From the cell containing the given text, extract its center point as (x, y) coordinate. 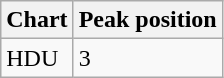
Chart (37, 20)
3 (148, 58)
HDU (37, 58)
Peak position (148, 20)
